Return the (X, Y) coordinate for the center point of the cell that contains the specified text.  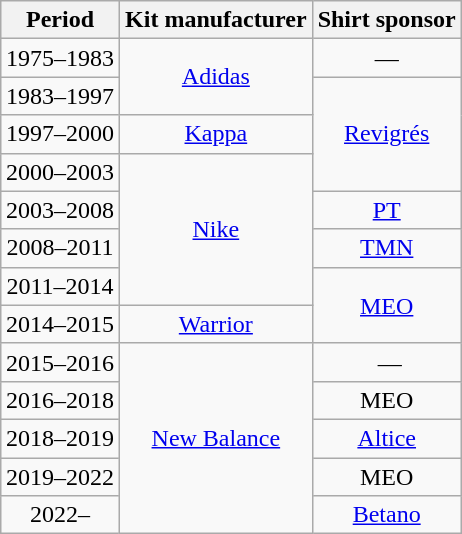
Shirt sponsor (386, 20)
Revigrés (386, 134)
1997–2000 (60, 134)
Warrior (216, 324)
Nike (216, 229)
2000–2003 (60, 172)
2018–2019 (60, 438)
2015–2016 (60, 362)
2003–2008 (60, 210)
Betano (386, 515)
PT (386, 210)
2011–2014 (60, 286)
New Balance (216, 438)
Kit manufacturer (216, 20)
1983–1997 (60, 96)
2019–2022 (60, 477)
Kappa (216, 134)
2014–2015 (60, 324)
1975–1983 (60, 58)
Adidas (216, 77)
2016–2018 (60, 400)
Period (60, 20)
2008–2011 (60, 248)
Altice (386, 438)
2022– (60, 515)
TMN (386, 248)
